Return the [X, Y] coordinate for the center point of the cell that contains the specified text.  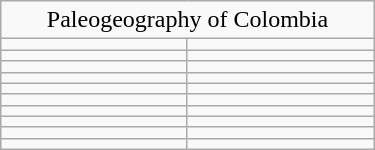
Paleogeography of Colombia [188, 20]
